From the cell containing the given text, extract its center point as [X, Y] coordinate. 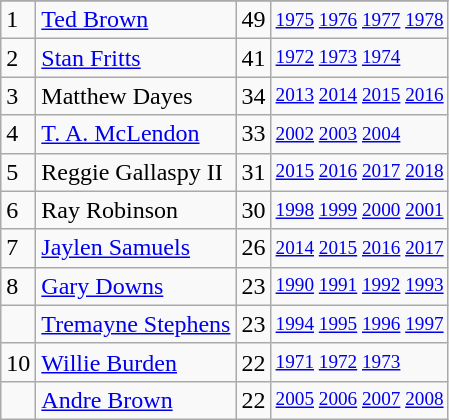
Jaylen Samuels [136, 248]
6 [18, 210]
Reggie Gallaspy II [136, 172]
3 [18, 96]
10 [18, 362]
7 [18, 248]
1971 1972 1973 [360, 362]
1998 1999 2000 2001 [360, 210]
Gary Downs [136, 286]
8 [18, 286]
Stan Fritts [136, 58]
Matthew Dayes [136, 96]
2005 2006 2007 2008 [360, 400]
30 [254, 210]
2002 2003 2004 [360, 134]
Andre Brown [136, 400]
5 [18, 172]
33 [254, 134]
41 [254, 58]
2015 2016 2017 2018 [360, 172]
2 [18, 58]
Ted Brown [136, 20]
31 [254, 172]
1975 1976 1977 1978 [360, 20]
Ray Robinson [136, 210]
26 [254, 248]
T. A. McLendon [136, 134]
1 [18, 20]
4 [18, 134]
Willie Burden [136, 362]
1972 1973 1974 [360, 58]
2013 2014 2015 2016 [360, 96]
1994 1995 1996 1997 [360, 324]
49 [254, 20]
Tremayne Stephens [136, 324]
1990 1991 1992 1993 [360, 286]
2014 2015 2016 2017 [360, 248]
34 [254, 96]
